Detect which cell encompasses the target text, then output its (x, y) center coordinate. 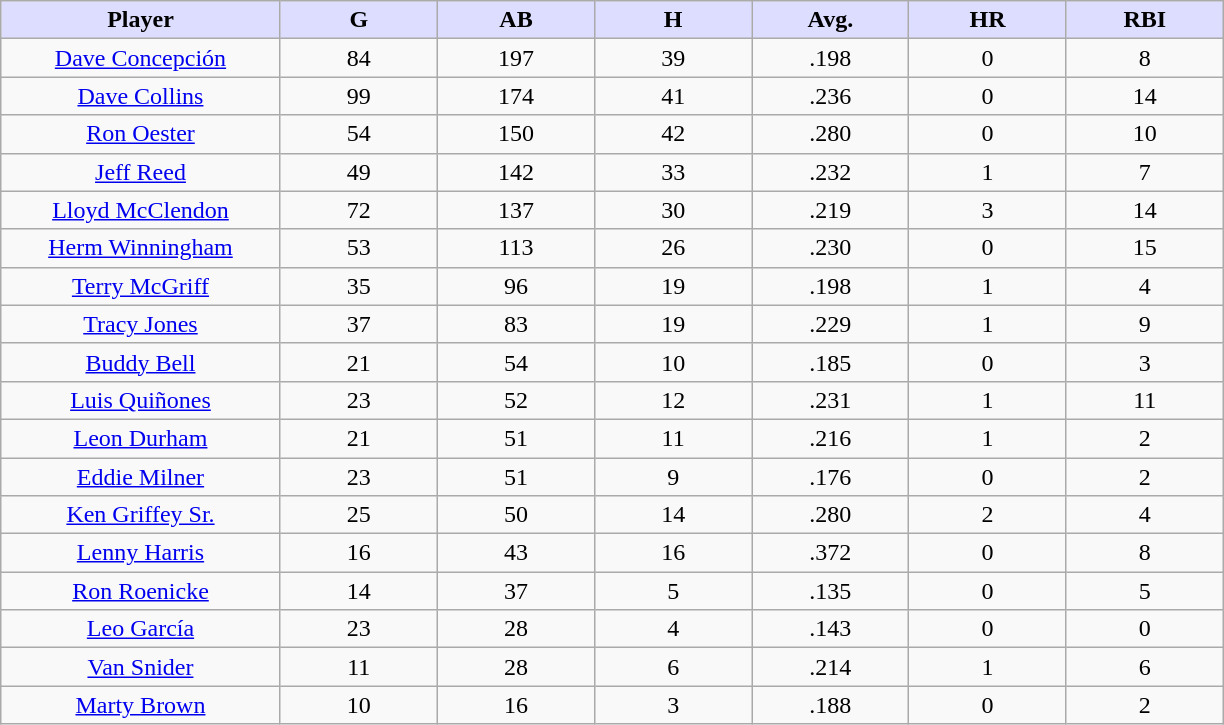
Dave Concepción (140, 58)
Lenny Harris (140, 553)
83 (516, 324)
.214 (830, 667)
RBI (1144, 20)
Dave Collins (140, 96)
25 (358, 515)
G (358, 20)
33 (674, 172)
Ken Griffey Sr. (140, 515)
35 (358, 286)
Herm Winningham (140, 248)
113 (516, 248)
15 (1144, 248)
.232 (830, 172)
Avg. (830, 20)
49 (358, 172)
72 (358, 210)
99 (358, 96)
.230 (830, 248)
53 (358, 248)
52 (516, 400)
142 (516, 172)
Leo García (140, 629)
Buddy Bell (140, 362)
.236 (830, 96)
.188 (830, 705)
.231 (830, 400)
Tracy Jones (140, 324)
197 (516, 58)
42 (674, 134)
.135 (830, 591)
Player (140, 20)
Lloyd McClendon (140, 210)
.176 (830, 477)
H (674, 20)
.185 (830, 362)
Jeff Reed (140, 172)
Leon Durham (140, 438)
Ron Oester (140, 134)
Ron Roenicke (140, 591)
12 (674, 400)
.143 (830, 629)
137 (516, 210)
39 (674, 58)
174 (516, 96)
.216 (830, 438)
HR (988, 20)
Van Snider (140, 667)
7 (1144, 172)
150 (516, 134)
50 (516, 515)
96 (516, 286)
41 (674, 96)
Eddie Milner (140, 477)
Marty Brown (140, 705)
Luis Quiñones (140, 400)
84 (358, 58)
Terry McGriff (140, 286)
.229 (830, 324)
26 (674, 248)
.219 (830, 210)
AB (516, 20)
.372 (830, 553)
43 (516, 553)
30 (674, 210)
